From the cell containing the given text, extract its center point as [X, Y] coordinate. 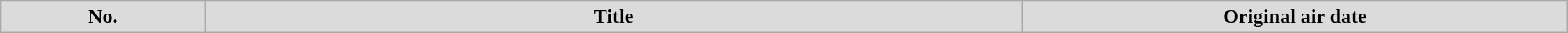
Title [614, 17]
No. [103, 17]
Original air date [1295, 17]
